Scan for the cell matching the given text and deliver its [x, y] coordinate at center. 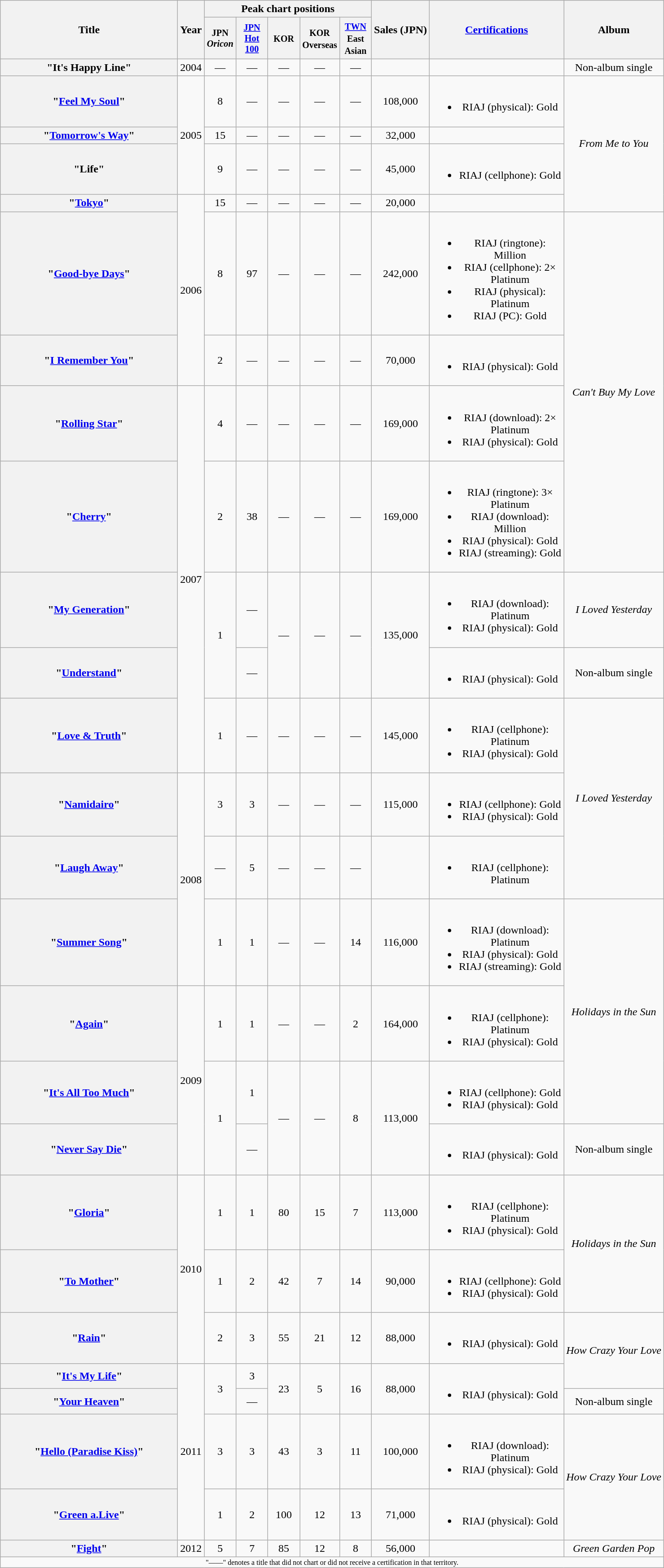
"Life" [89, 169]
43 [284, 1451]
100,000 [400, 1451]
21 [320, 1338]
"Feel My Soul" [89, 101]
"Summer Song" [89, 943]
13 [356, 1514]
RIAJ (download): PlatinumRIAJ (physical): GoldRIAJ (streaming): Gold [497, 943]
Can't Buy My Love [614, 392]
JPN Hot 100 [252, 38]
4 [220, 423]
108,000 [400, 101]
KOR [284, 38]
Certifications [497, 30]
Year [191, 30]
"Your Heaven" [89, 1402]
55 [284, 1338]
"Hello (Paradise Kiss)" [89, 1451]
"Again" [89, 1024]
85 [284, 1548]
"Never Say Die" [89, 1150]
"Good-bye Days" [89, 273]
RIAJ (download): 2× PlatinumRIAJ (physical): Gold [497, 423]
164,000 [400, 1024]
2008 [191, 880]
42 [284, 1281]
"It's My Life" [89, 1376]
2005 [191, 135]
RIAJ (ringtone): MillionRIAJ (cellphone): 2× PlatinumRIAJ (physical): PlatinumRIAJ (PC): Gold [497, 273]
"Fight" [89, 1548]
2007 [191, 579]
100 [284, 1514]
71,000 [400, 1514]
"It's All Too Much" [89, 1092]
"Cherry" [89, 516]
"Gloria" [89, 1212]
"——" denotes a title that did not chart or did not receive a certification in that territory. [332, 1562]
"Tokyo" [89, 203]
Peak chart positions [288, 9]
"I Remember You" [89, 360]
"Understand" [89, 673]
135,000 [400, 635]
KOROverseas [320, 38]
145,000 [400, 736]
Title [89, 30]
From Me to You [614, 144]
"Tomorrow's Way" [89, 135]
11 [356, 1451]
2009 [191, 1080]
"Green a.Live" [89, 1514]
"To Mother" [89, 1281]
"Laugh Away" [89, 868]
38 [252, 516]
Green Garden Pop [614, 1548]
242,000 [400, 273]
"It's Happy Line" [89, 67]
23 [284, 1388]
Album [614, 30]
2004 [191, 67]
"Namidairo" [89, 805]
115,000 [400, 805]
Sales (JPN) [400, 30]
RIAJ (ringtone): 3× PlatinumRIAJ (download): MillionRIAJ (physical): GoldRIAJ (streaming): Gold [497, 516]
RIAJ (cellphone): Platinum [497, 868]
116,000 [400, 943]
45,000 [400, 169]
"My Generation" [89, 610]
"Love & Truth" [89, 736]
2012 [191, 1548]
2006 [191, 290]
RIAJ (cellphone): Gold [497, 169]
JPN Oricon [220, 38]
97 [252, 273]
2010 [191, 1269]
90,000 [400, 1281]
2011 [191, 1451]
20,000 [400, 203]
32,000 [400, 135]
9 [220, 169]
70,000 [400, 360]
56,000 [400, 1548]
TWN East Asian [356, 38]
"Rain" [89, 1338]
16 [356, 1388]
80 [284, 1212]
"Rolling Star" [89, 423]
